Output the [x, y] coordinate of the center of the cell containing the given text.  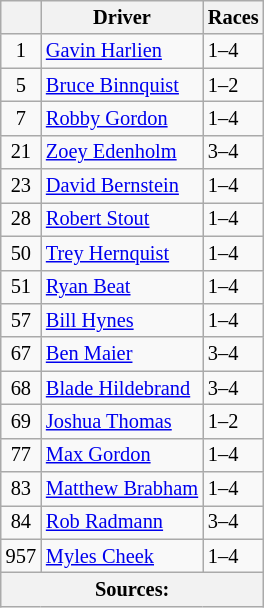
Rob Radmann [122, 522]
1 [21, 51]
Max Gordon [122, 455]
68 [21, 388]
23 [21, 186]
Blade Hildebrand [122, 388]
Races [234, 17]
50 [21, 253]
67 [21, 354]
Myles Cheek [122, 556]
Ben Maier [122, 354]
Matthew Brabham [122, 489]
7 [21, 118]
Bill Hynes [122, 320]
Joshua Thomas [122, 421]
84 [21, 522]
83 [21, 489]
77 [21, 455]
Bruce Binnquist [122, 85]
51 [21, 287]
28 [21, 219]
57 [21, 320]
Sources: [132, 589]
21 [21, 152]
Zoey Edenholm [122, 152]
Ryan Beat [122, 287]
957 [21, 556]
David Bernstein [122, 186]
Trey Hernquist [122, 253]
5 [21, 85]
Driver [122, 17]
Robert Stout [122, 219]
69 [21, 421]
Gavin Harlien [122, 51]
Robby Gordon [122, 118]
